Scan for the cell matching the given text and deliver its (X, Y) coordinate at center. 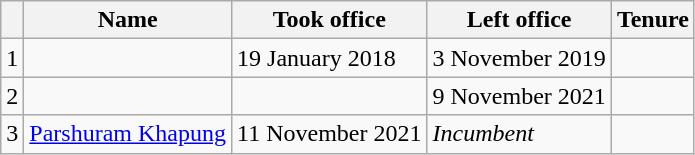
3 November 2019 (519, 58)
Tenure (652, 20)
11 November 2021 (330, 134)
Incumbent (519, 134)
9 November 2021 (519, 96)
2 (12, 96)
19 January 2018 (330, 58)
1 (12, 58)
Name (128, 20)
Left office (519, 20)
Took office (330, 20)
3 (12, 134)
Parshuram Khapung (128, 134)
